Return the (X, Y) coordinate for the center point of the cell that contains the specified text.  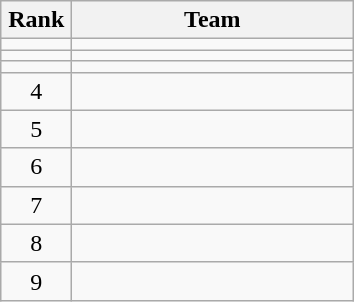
6 (36, 167)
7 (36, 205)
Rank (36, 20)
9 (36, 281)
5 (36, 129)
4 (36, 91)
8 (36, 243)
Team (212, 20)
